Search for the cell housing the specified text and yield its [X, Y] center coordinate. 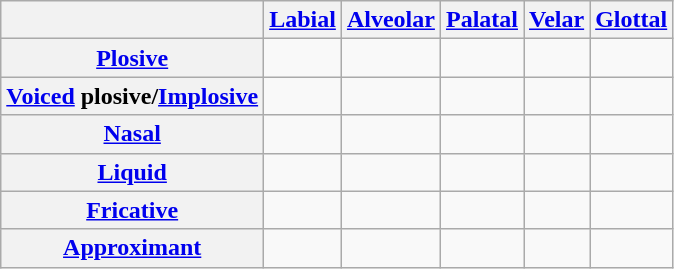
Plosive [132, 58]
Palatal [482, 20]
Voiced plosive/Implosive [132, 96]
Fricative [132, 210]
Nasal [132, 134]
Labial [303, 20]
Velar [557, 20]
Glottal [632, 20]
Approximant [132, 248]
Liquid [132, 172]
Alveolar [390, 20]
